Identify which cell holds the provided text, then report its (x, y) central coordinate. 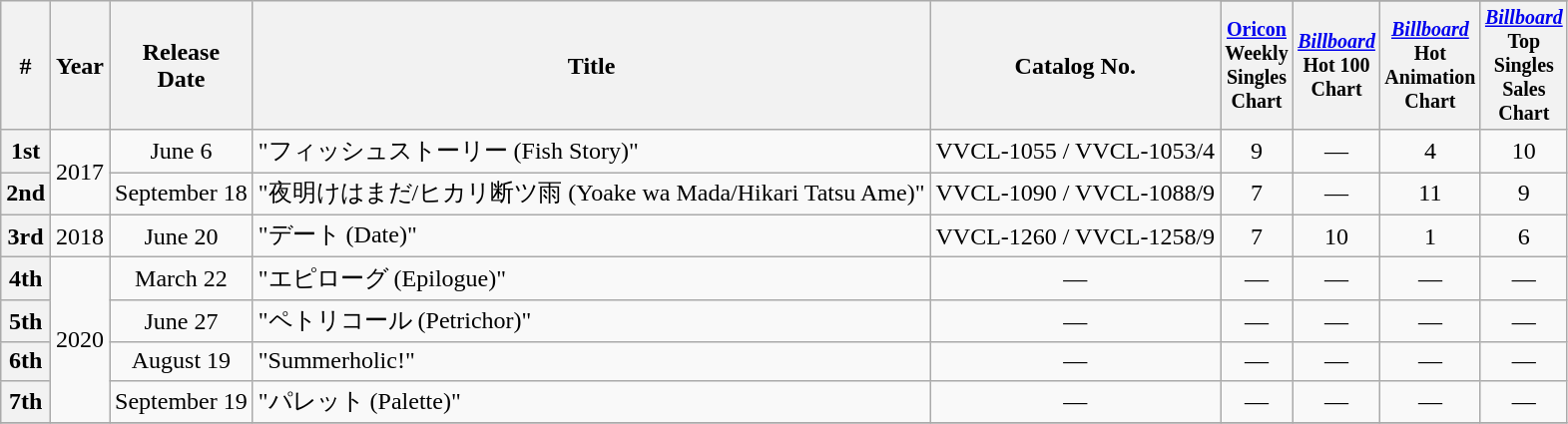
2017 (80, 172)
"エピローグ (Epilogue)" (591, 279)
4 (1431, 152)
Billboard Hot Animation Chart (1431, 66)
June 20 (182, 235)
2020 (80, 340)
6 (1523, 235)
"Summerholic!" (591, 361)
2018 (80, 235)
Year (80, 66)
VVCL-1055 / VVCL-1053/4 (1076, 152)
1st (26, 152)
5th (26, 321)
11 (1431, 194)
VVCL-1090 / VVCL-1088/9 (1076, 194)
Release Date (182, 66)
Billboard Top Singles Sales Chart (1523, 66)
3rd (26, 235)
"デート (Date)" (591, 235)
August 19 (182, 361)
7th (26, 401)
6th (26, 361)
September 18 (182, 194)
2nd (26, 194)
"フィッシュストーリー (Fish Story)" (591, 152)
Billboard Hot 100 Chart (1335, 66)
June 27 (182, 321)
Catalog No. (1076, 66)
March 22 (182, 279)
4th (26, 279)
1 (1431, 235)
"ペトリコール (Petrichor)" (591, 321)
Title (591, 66)
# (26, 66)
Oricon Weekly Singles Chart (1258, 66)
September 19 (182, 401)
"夜明けはまだ/ヒカリ断ツ雨 (Yoake wa Mada/Hikari Tatsu Ame)" (591, 194)
June 6 (182, 152)
"パレット (Palette)" (591, 401)
VVCL-1260 / VVCL-1258/9 (1076, 235)
